For the text-containing cell, return its midpoint in (X, Y) coordinate format. 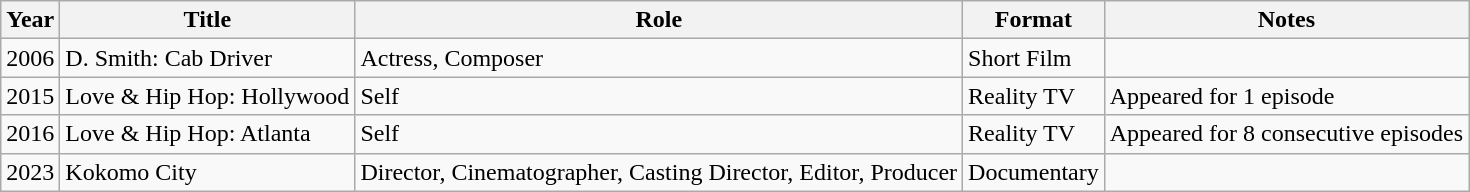
2006 (30, 58)
Year (30, 20)
Kokomo City (208, 172)
2015 (30, 96)
Short Film (1034, 58)
Title (208, 20)
Love & Hip Hop: Hollywood (208, 96)
D. Smith: Cab Driver (208, 58)
Appeared for 1 episode (1286, 96)
Notes (1286, 20)
Director, Cinematographer, Casting Director, Editor, Producer (659, 172)
Documentary (1034, 172)
Appeared for 8 consecutive episodes (1286, 134)
Actress, Composer (659, 58)
Love & Hip Hop: Atlanta (208, 134)
2023 (30, 172)
2016 (30, 134)
Format (1034, 20)
Role (659, 20)
